Scan for the cell matching the given text and deliver its [X, Y] coordinate at center. 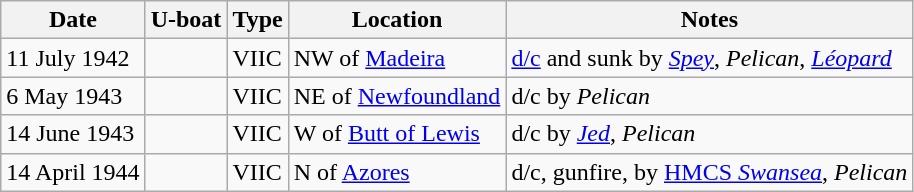
14 April 1944 [73, 172]
NW of Madeira [397, 58]
U-boat [186, 20]
Notes [710, 20]
14 June 1943 [73, 134]
d/c, gunfire, by HMCS Swansea, Pelican [710, 172]
d/c and sunk by Spey, Pelican, Léopard [710, 58]
Location [397, 20]
NE of Newfoundland [397, 96]
d/c by Jed, Pelican [710, 134]
d/c by Pelican [710, 96]
11 July 1942 [73, 58]
Date [73, 20]
6 May 1943 [73, 96]
N of Azores [397, 172]
W of Butt of Lewis [397, 134]
Type [258, 20]
